Locate the cell with the specified text and output its (x, y) center coordinate. 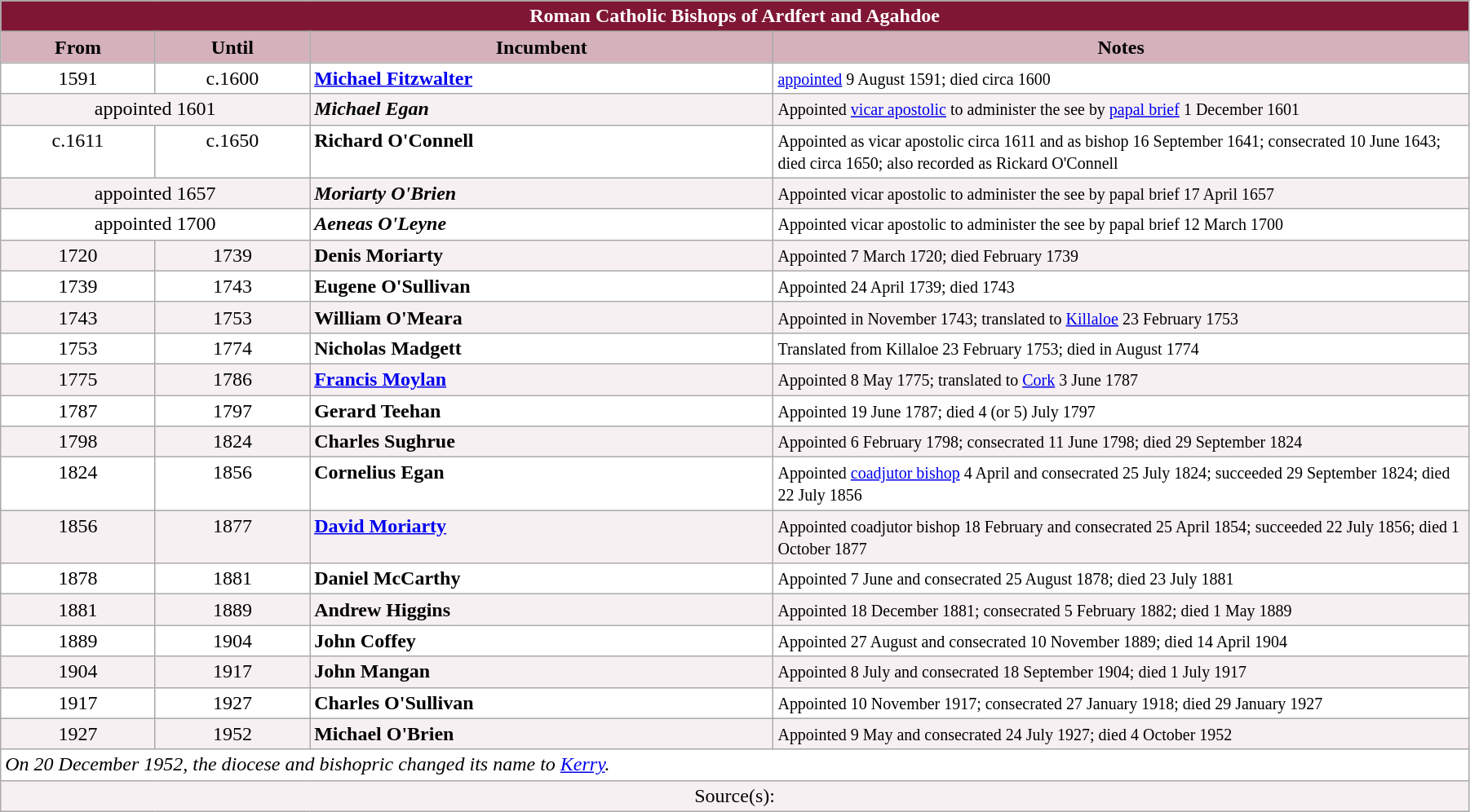
Appointed 8 July and consecrated 18 September 1904; died 1 July 1917 (1121, 672)
Appointed vicar apostolic to administer the see by papal brief 1 December 1601 (1121, 109)
1878 (78, 579)
Appointed 27 August and consecrated 10 November 1889; died 14 April 1904 (1121, 641)
Translated from Killaloe 23 February 1753; died in August 1774 (1121, 348)
1720 (78, 255)
Until (232, 47)
Eugene O'Sullivan (542, 286)
Appointed vicar apostolic to administer the see by papal brief 17 April 1657 (1121, 193)
c.1611 (78, 152)
Source(s): (735, 796)
1775 (78, 379)
Andrew Higgins (542, 610)
Notes (1121, 47)
1952 (232, 734)
Appointed 7 March 1720; died February 1739 (1121, 255)
Gerard Teehan (542, 410)
From (78, 47)
John Coffey (542, 641)
Incumbent (542, 47)
Appointed 9 May and consecrated 24 July 1927; died 4 October 1952 (1121, 734)
William O'Meara (542, 317)
Charles O'Sullivan (542, 703)
Appointed vicar apostolic to administer the see by papal brief 12 March 1700 (1121, 224)
Michael Fitzwalter (542, 78)
John Mangan (542, 672)
Richard O'Connell (542, 152)
Appointed 8 May 1775; translated to Cork 3 June 1787 (1121, 379)
1786 (232, 379)
1787 (78, 410)
Appointed 10 November 1917; consecrated 27 January 1918; died 29 January 1927 (1121, 703)
c.1600 (232, 78)
appointed 9 August 1591; died circa 1600 (1121, 78)
Cornelius Egan (542, 484)
1774 (232, 348)
Daniel McCarthy (542, 579)
Appointed 18 December 1881; consecrated 5 February 1882; died 1 May 1889 (1121, 610)
1591 (78, 78)
c.1650 (232, 152)
Moriarty O'Brien (542, 193)
Roman Catholic Bishops of Ardfert and Agahdoe (735, 16)
Michael O'Brien (542, 734)
Appointed 6 February 1798; consecrated 11 June 1798; died 29 September 1824 (1121, 442)
appointed 1601 (155, 109)
Appointed coadjutor bishop 18 February and consecrated 25 April 1854; succeeded 22 July 1856; died 1 October 1877 (1121, 536)
Denis Moriarty (542, 255)
On 20 December 1952, the diocese and bishopric changed its name to Kerry. (735, 765)
1877 (232, 536)
1797 (232, 410)
appointed 1657 (155, 193)
Francis Moylan (542, 379)
1798 (78, 442)
Appointed 24 April 1739; died 1743 (1121, 286)
David Moriarty (542, 536)
Charles Sughrue (542, 442)
Michael Egan (542, 109)
Appointed coadjutor bishop 4 April and consecrated 25 July 1824; succeeded 29 September 1824; died 22 July 1856 (1121, 484)
Nicholas Madgett (542, 348)
appointed 1700 (155, 224)
Appointed 7 June and consecrated 25 August 1878; died 23 July 1881 (1121, 579)
Appointed in November 1743; translated to Killaloe 23 February 1753 (1121, 317)
Aeneas O'Leyne (542, 224)
Appointed 19 June 1787; died 4 (or 5) July 1797 (1121, 410)
